Return the [x, y] coordinate for the center point of the cell that contains the specified text.  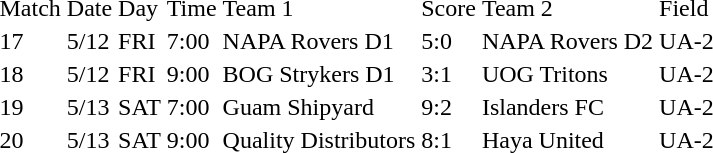
9:2 [449, 107]
SAT [140, 107]
5:0 [449, 41]
UOG Tritons [567, 74]
5/13 [89, 107]
NAPA Rovers D1 [319, 41]
Islanders FC [567, 107]
Guam Shipyard [319, 107]
NAPA Rovers D2 [567, 41]
BOG Strykers D1 [319, 74]
3:1 [449, 74]
9:00 [192, 74]
